From the cell containing the given text, extract its center point as [X, Y] coordinate. 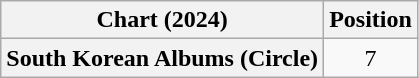
South Korean Albums (Circle) [162, 58]
Chart (2024) [162, 20]
7 [371, 58]
Position [371, 20]
